Return [x, y] of the center of cell containing provided text 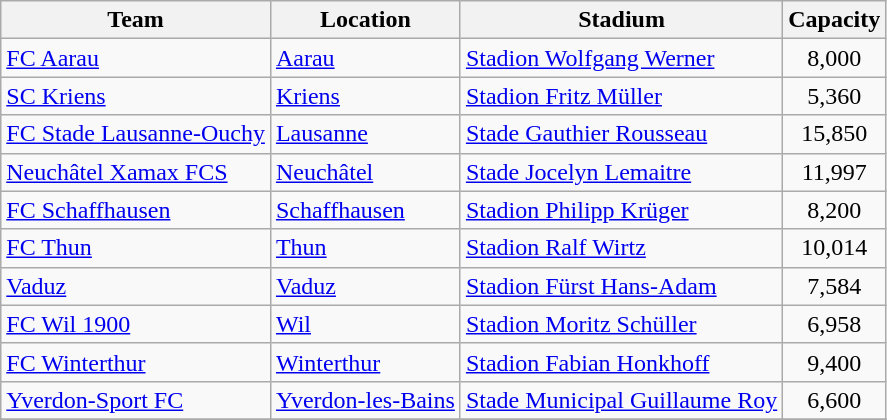
FC Schaffhausen [136, 210]
Stadion Philipp Krüger [621, 210]
Yverdon-les-Bains [365, 400]
Stadion Wolfgang Werner [621, 58]
9,400 [834, 362]
Team [136, 20]
Stadium [621, 20]
Stadion Ralf Wirtz [621, 248]
FC Stade Lausanne-Ouchy [136, 134]
SC Kriens [136, 96]
FC Aarau [136, 58]
Kriens [365, 96]
7,584 [834, 286]
Wil [365, 324]
Neuchâtel Xamax FCS [136, 172]
Yverdon-Sport FC [136, 400]
Stadion Fritz Müller [621, 96]
FC Winterthur [136, 362]
Neuchâtel [365, 172]
Stade Municipal Guillaume Roy [621, 400]
Stadion Moritz Schüller [621, 324]
Winterthur [365, 362]
Lausanne [365, 134]
6,958 [834, 324]
10,014 [834, 248]
Stade Gauthier Rousseau [621, 134]
Aarau [365, 58]
Stadion Fabian Honkhoff [621, 362]
Capacity [834, 20]
Location [365, 20]
FC Thun [136, 248]
8,200 [834, 210]
Thun [365, 248]
6,600 [834, 400]
Stade Jocelyn Lemaitre [621, 172]
8,000 [834, 58]
Stadion Fürst Hans-Adam [621, 286]
5,360 [834, 96]
11,997 [834, 172]
FC Wil 1900 [136, 324]
Schaffhausen [365, 210]
15,850 [834, 134]
